Determine the (X, Y) coordinate at the center of the cell enclosing the given text.  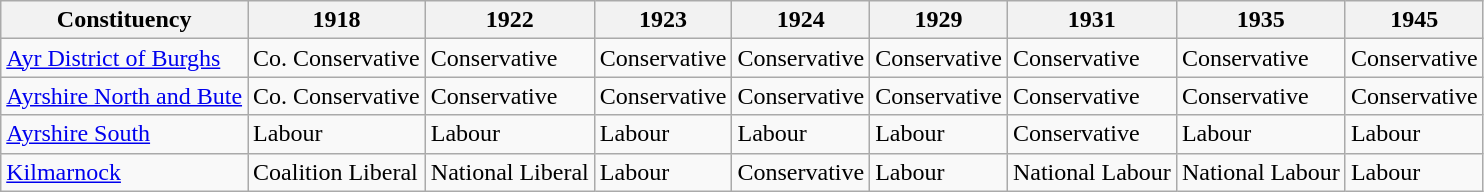
1929 (939, 20)
1924 (801, 20)
Kilmarnock (124, 172)
Ayr District of Burghs (124, 58)
Ayrshire South (124, 134)
Ayrshire North and Bute (124, 96)
National Liberal (510, 172)
Coalition Liberal (337, 172)
1923 (663, 20)
1935 (1260, 20)
Constituency (124, 20)
1931 (1092, 20)
1945 (1414, 20)
1922 (510, 20)
1918 (337, 20)
